Detect which cell encompasses the target text, then output its (x, y) center coordinate. 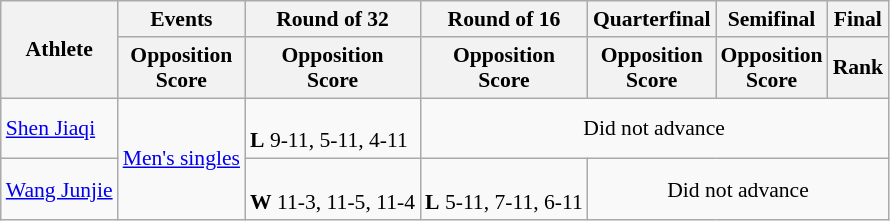
Athlete (60, 50)
Round of 32 (332, 19)
Shen Jiaqi (60, 128)
Events (182, 19)
Wang Junjie (60, 190)
L 5-11, 7-11, 6-11 (504, 190)
W 11-3, 11-5, 11-4 (332, 190)
L 9-11, 5-11, 4-11 (332, 128)
Semifinal (772, 19)
Final (858, 19)
Round of 16 (504, 19)
Quarterfinal (652, 19)
Men's singles (182, 159)
Rank (858, 68)
